Find where the given text appears and provide that cell's center as (X, Y) coordinate. 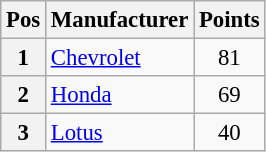
3 (24, 133)
1 (24, 58)
Honda (120, 95)
69 (230, 95)
Manufacturer (120, 20)
81 (230, 58)
Chevrolet (120, 58)
40 (230, 133)
Lotus (120, 133)
2 (24, 95)
Pos (24, 20)
Points (230, 20)
